Scan for the cell matching the given text and deliver its [x, y] coordinate at center. 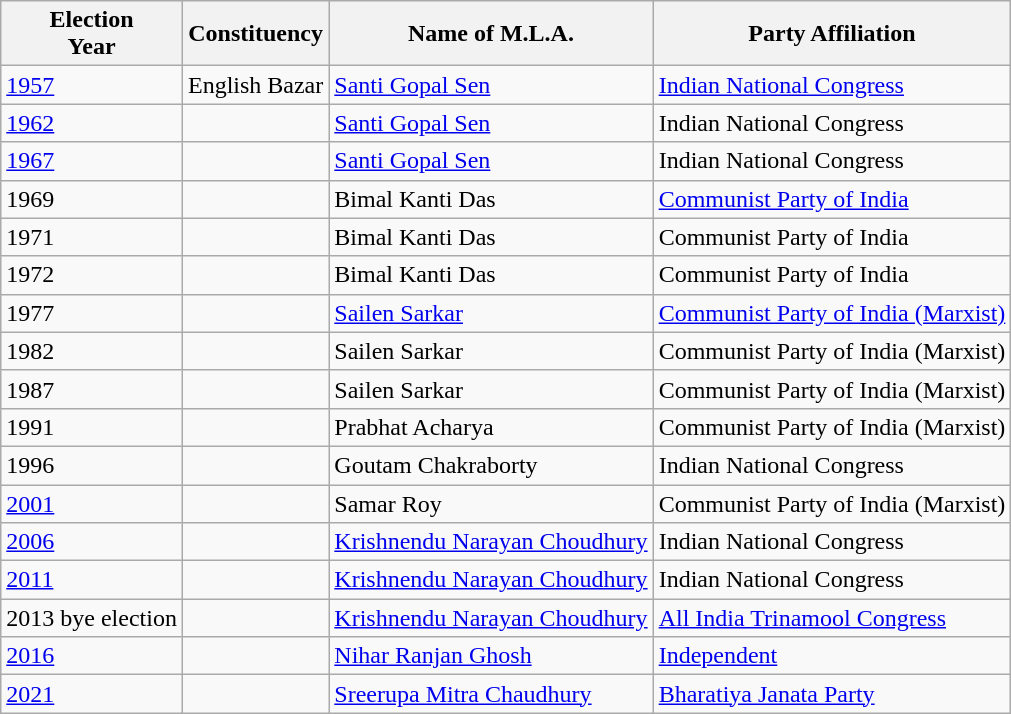
Name of M.L.A. [491, 34]
All India Trinamool Congress [832, 618]
1972 [92, 275]
Election Year [92, 34]
English Bazar [255, 85]
1982 [92, 351]
Bharatiya Janata Party [832, 694]
Goutam Chakraborty [491, 465]
1967 [92, 161]
1987 [92, 389]
Samar Roy [491, 503]
Prabhat Acharya [491, 427]
1991 [92, 427]
1957 [92, 85]
Independent [832, 656]
1969 [92, 199]
1996 [92, 465]
2011 [92, 580]
Sreerupa Mitra Chaudhury [491, 694]
2016 [92, 656]
Constituency [255, 34]
1977 [92, 313]
1962 [92, 123]
Party Affiliation [832, 34]
2001 [92, 503]
2013 bye election [92, 618]
2006 [92, 542]
Nihar Ranjan Ghosh [491, 656]
1971 [92, 237]
2021 [92, 694]
